Pinpoint the cell where the given text exists, returning its (X, Y) midpoint coordinate. 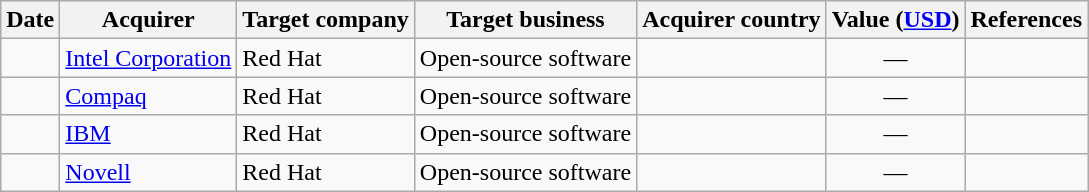
Compaq (148, 96)
Value (USD) (896, 20)
Acquirer (148, 20)
IBM (148, 134)
Date (30, 20)
References (1026, 20)
Acquirer country (732, 20)
Novell (148, 172)
Target business (525, 20)
Intel Corporation (148, 58)
Target company (326, 20)
